Capture the cell that displays the provided text and extract its (x, y) central coordinate. 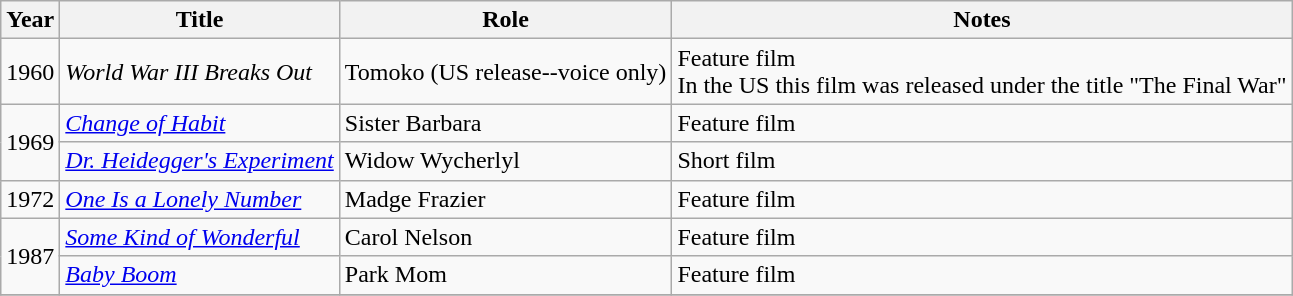
One Is a Lonely Number (200, 199)
1969 (30, 142)
Dr. Heidegger's Experiment (200, 161)
Year (30, 20)
World War III Breaks Out (200, 72)
Baby Boom (200, 275)
Madge Frazier (506, 199)
Feature filmIn the US this film was released under the title "The Final War" (982, 72)
Widow Wycherlyl (506, 161)
Some Kind of Wonderful (200, 237)
1972 (30, 199)
Park Mom (506, 275)
1987 (30, 256)
Title (200, 20)
Sister Barbara (506, 123)
Tomoko (US release--voice only) (506, 72)
Role (506, 20)
Change of Habit (200, 123)
Short film (982, 161)
1960 (30, 72)
Notes (982, 20)
Carol Nelson (506, 237)
